Pinpoint the cell where the given text exists, returning its (x, y) midpoint coordinate. 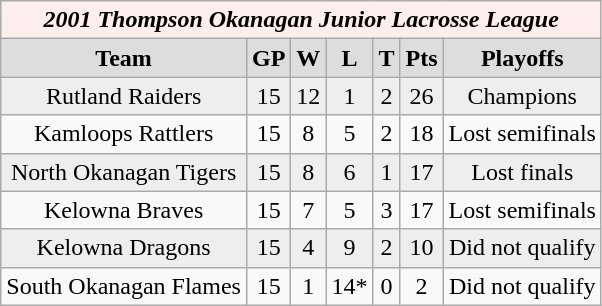
Team (124, 58)
Kelowna Dragons (124, 248)
GP (268, 58)
Kelowna Braves (124, 210)
Playoffs (522, 58)
Pts (422, 58)
Rutland Raiders (124, 96)
6 (350, 172)
North Okanagan Tigers (124, 172)
W (308, 58)
Lost finals (522, 172)
9 (350, 248)
T (386, 58)
0 (386, 286)
Kamloops Rattlers (124, 134)
L (350, 58)
12 (308, 96)
3 (386, 210)
South Okanagan Flames (124, 286)
14* (350, 286)
26 (422, 96)
2001 Thompson Okanagan Junior Lacrosse League (302, 20)
10 (422, 248)
18 (422, 134)
Champions (522, 96)
7 (308, 210)
4 (308, 248)
